Find where the given text appears and provide that cell's center as [X, Y] coordinate. 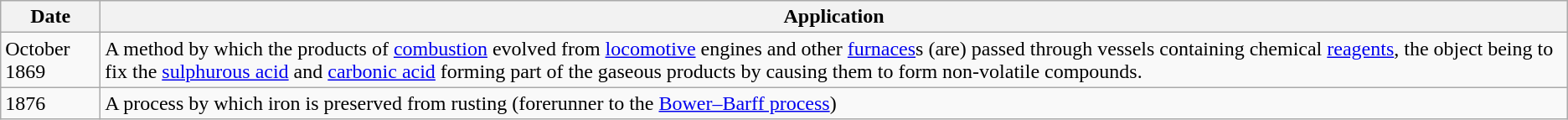
1876 [50, 103]
Date [50, 17]
October 1869 [50, 60]
Application [834, 17]
A process by which iron is preserved from rusting (forerunner to the Bower–Barff process) [834, 103]
